Locate the cell with the specified text and output its (x, y) center coordinate. 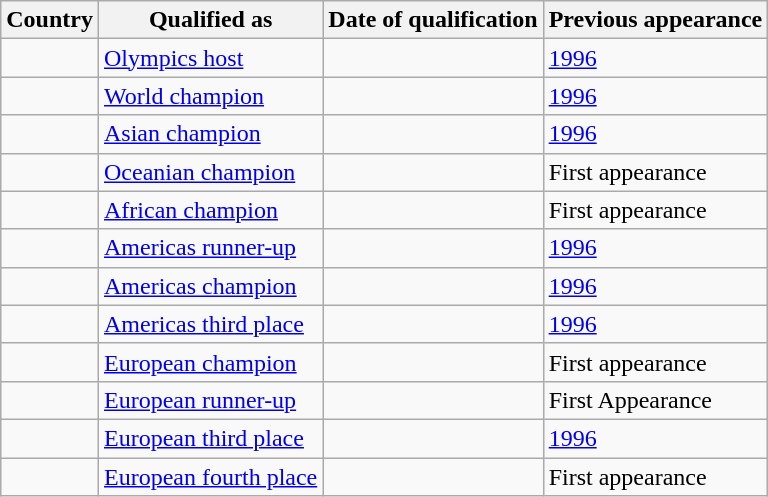
European champion (210, 362)
Asian champion (210, 134)
Qualified as (210, 20)
African champion (210, 210)
Oceanian champion (210, 172)
Date of qualification (433, 20)
Americas runner-up (210, 248)
Country (50, 20)
European third place (210, 438)
World champion (210, 96)
Previous appearance (656, 20)
European fourth place (210, 477)
Americas third place (210, 324)
European runner-up (210, 400)
First Appearance (656, 400)
Olympics host (210, 58)
Americas champion (210, 286)
